Determine the (x, y) coordinate at the center of the cell enclosing the given text.  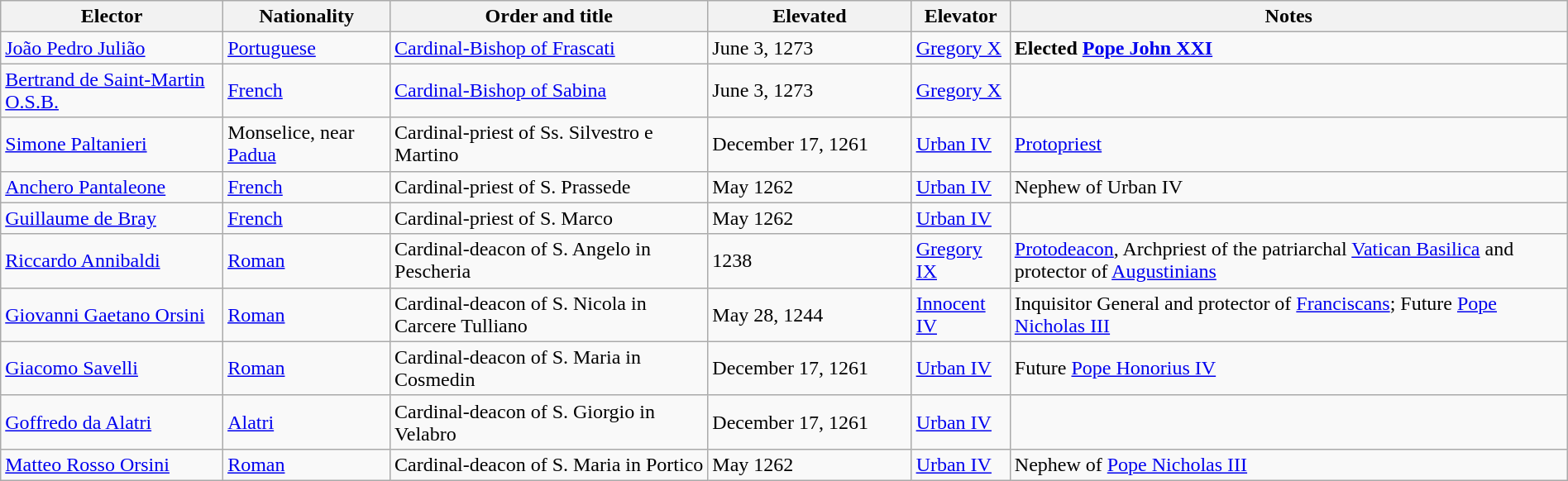
Cardinal-deacon of S. Maria in Cosmedin (549, 369)
Alatri (307, 421)
Goffredo da Alatri (112, 421)
1238 (810, 261)
Cardinal-deacon of S. Nicola in Carcere Tulliano (549, 314)
Cardinal-priest of S. Prassede (549, 187)
Nationality (307, 17)
Protodeacon, Archpriest of the patriarchal Vatican Basilica and protector of Augustinians (1288, 261)
Gregory IX (961, 261)
Inquisitor General and protector of Franciscans; Future Pope Nicholas III (1288, 314)
Monselice, near Padua (307, 144)
Nephew of Urban IV (1288, 187)
Protopriest (1288, 144)
Portuguese (307, 48)
Cardinal-Bishop of Sabina (549, 91)
Giovanni Gaetano Orsini (112, 314)
Notes (1288, 17)
Bertrand de Saint-Martin O.S.B. (112, 91)
Elected Pope John XXI (1288, 48)
Anchero Pantaleone (112, 187)
Simone Paltanieri (112, 144)
Nephew of Pope Nicholas III (1288, 464)
Cardinal-deacon of S. Maria in Portico (549, 464)
May 28, 1244 (810, 314)
Cardinal-priest of Ss. Silvestro e Martino (549, 144)
Future Pope Honorius IV (1288, 369)
Elevated (810, 17)
Order and title (549, 17)
Cardinal-deacon of S. Angelo in Pescheria (549, 261)
Guillaume de Bray (112, 218)
Cardinal-Bishop of Frascati (549, 48)
Elevator (961, 17)
Elector (112, 17)
Cardinal-deacon of S. Giorgio in Velabro (549, 421)
Cardinal-priest of S. Marco (549, 218)
Giacomo Savelli (112, 369)
Matteo Rosso Orsini (112, 464)
Innocent IV (961, 314)
Riccardo Annibaldi (112, 261)
João Pedro Julião (112, 48)
